From the cell containing the given text, extract its center point as [x, y] coordinate. 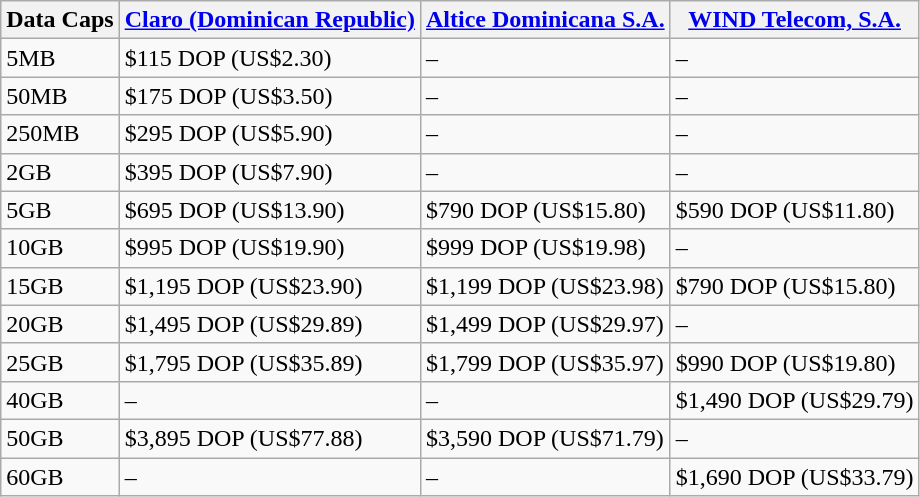
$1,799 DOP (US$35.97) [545, 362]
5GB [60, 210]
50GB [60, 438]
$1,795 DOP (US$35.89) [270, 362]
WIND Telecom, S.A. [794, 20]
$1,490 DOP (US$29.79) [794, 400]
$1,199 DOP (US$23.98) [545, 286]
$395 DOP (US$7.90) [270, 172]
$1,690 DOP (US$33.79) [794, 477]
60GB [60, 477]
2GB [60, 172]
25GB [60, 362]
$1,195 DOP (US$23.90) [270, 286]
$1,499 DOP (US$29.97) [545, 324]
$3,895 DOP (US$77.88) [270, 438]
Claro (Dominican Republic) [270, 20]
50MB [60, 96]
$3,590 DOP (US$71.79) [545, 438]
$590 DOP (US$11.80) [794, 210]
$115 DOP (US$2.30) [270, 58]
$1,495 DOP (US$29.89) [270, 324]
250MB [60, 134]
Data Caps [60, 20]
Altice Dominicana S.A. [545, 20]
5MB [60, 58]
$695 DOP (US$13.90) [270, 210]
$995 DOP (US$19.90) [270, 248]
20GB [60, 324]
10GB [60, 248]
$999 DOP (US$19.98) [545, 248]
15GB [60, 286]
40GB [60, 400]
$990 DOP (US$19.80) [794, 362]
$295 DOP (US$5.90) [270, 134]
$175 DOP (US$3.50) [270, 96]
